For the text-containing cell, return its midpoint in [X, Y] coordinate format. 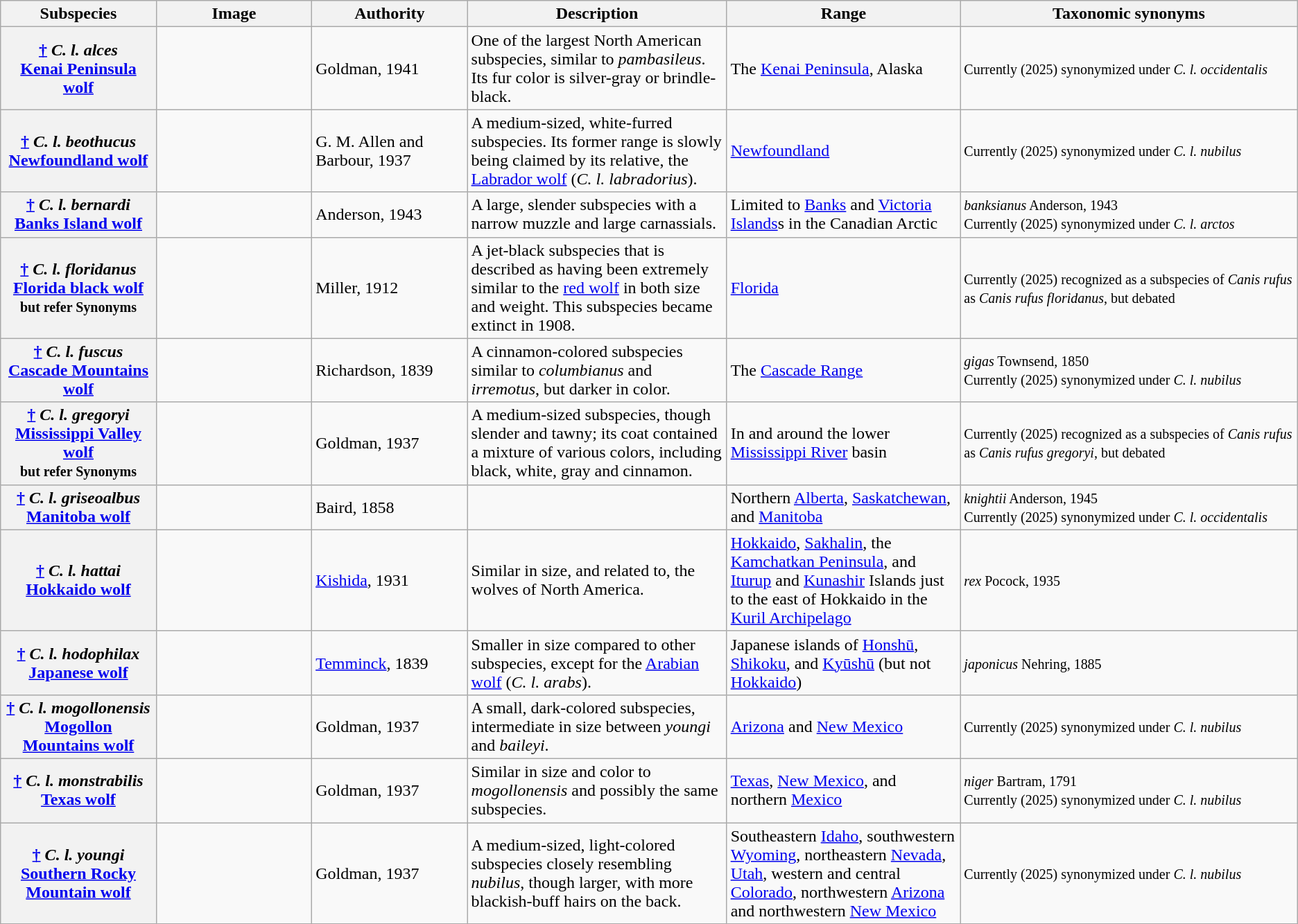
† C. l. floridanusFlorida black wolfbut refer Synonyms [78, 288]
† C. l. gregoryiMississippi Valley wolfbut refer Synonyms [78, 444]
Similar in size and color to mogollonensis and possibly the same subspecies. [597, 790]
Hokkaido, Sakhalin, the Kamchatkan Peninsula, and Iturup and Kunashir Islands just to the east of Hokkaido in the Kuril Archipelago [843, 580]
Range [843, 14]
† C. l. griseoalbusManitoba wolf [78, 507]
One of the largest North American subspecies, similar to pambasileus. Its fur color is silver-gray or brindle-black. [597, 68]
Currently (2025) recognized as a subspecies of Canis rufus as Canis rufus gregoryi, but debated [1129, 444]
Kishida, 1931 [390, 580]
niger Bartram, 1791Currently (2025) synonymized under C. l. nubilus [1129, 790]
japonicus Nehring, 1885 [1129, 663]
† C. l. hodophilaxJapanese wolf [78, 663]
† C. l. bernardiBanks Island wolf [78, 215]
Baird, 1858 [390, 507]
† C. l. alcesKenai Peninsula wolf [78, 68]
Currently (2025) recognized as a subspecies of Canis rufus as Canis rufus floridanus, but debated [1129, 288]
A cinnamon-colored subspecies similar to columbianus and irremotus, but darker in color. [597, 370]
Southeastern Idaho, southwestern Wyoming, northeastern Nevada, Utah, western and central Colorado, northwestern Arizona and northwestern New Mexico [843, 873]
Image [234, 14]
gigas Townsend, 1850Currently (2025) synonymized under C. l. nubilus [1129, 370]
A large, slender subspecies with a narrow muzzle and large carnassials. [597, 215]
Texas, New Mexico, and northern Mexico [843, 790]
The Kenai Peninsula, Alaska [843, 68]
Temminck, 1839 [390, 663]
Limited to Banks and Victoria Islandss in the Canadian Arctic [843, 215]
Smaller in size compared to other subspecies, except for the Arabian wolf (C. l. arabs). [597, 663]
rex Pocock, 1935 [1129, 580]
G. M. Allen and Barbour, 1937 [390, 151]
Northern Alberta, Saskatchewan, and Manitoba [843, 507]
Florida [843, 288]
† C. l. hattaiHokkaido wolf [78, 580]
A small, dark-colored subspecies, intermediate in size between youngi and baileyi. [597, 726]
In and around the lower Mississippi River basin [843, 444]
knightii Anderson, 1945Currently (2025) synonymized under C. l. occidentalis [1129, 507]
Richardson, 1839 [390, 370]
Goldman, 1941 [390, 68]
Newfoundland [843, 151]
Arizona and New Mexico [843, 726]
A medium-sized subspecies, though slender and tawny; its coat contained a mixture of various colors, including black, white, gray and cinnamon. [597, 444]
A medium-sized, white-furred subspecies. Its former range is slowly being claimed by its relative, the Labrador wolf (C. l. labradorius). [597, 151]
A medium-sized, light-colored subspecies closely resembling nubilus, though larger, with more blackish-buff hairs on the back. [597, 873]
Taxonomic synonyms [1129, 14]
Miller, 1912 [390, 288]
Currently (2025) synonymized under C. l. occidentalis [1129, 68]
Subspecies [78, 14]
The Cascade Range [843, 370]
Anderson, 1943 [390, 215]
† C. l. fuscusCascade Mountains wolf [78, 370]
† C. l. beothucusNewfoundland wolf [78, 151]
Japanese islands of Honshū, Shikoku, and Kyūshū (but not Hokkaido) [843, 663]
Authority [390, 14]
banksianus Anderson, 1943Currently (2025) synonymized under C. l. arctos [1129, 215]
Description [597, 14]
† C. l. youngiSouthern Rocky Mountain wolf [78, 873]
† C. l. mogollonensisMogollon Mountains wolf [78, 726]
Similar in size, and related to, the wolves of North America. [597, 580]
† C. l. monstrabilisTexas wolf [78, 790]
